Determine the [x, y] coordinate at the center of the cell enclosing the given text.  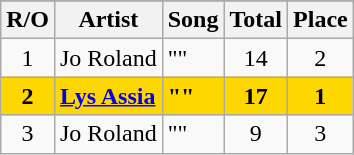
17 [256, 96]
Song [193, 20]
Artist [108, 20]
9 [256, 134]
Lys Assia [108, 96]
Total [256, 20]
14 [256, 58]
Place [321, 20]
R/O [28, 20]
